Identify which cell holds the provided text, then report its [X, Y] central coordinate. 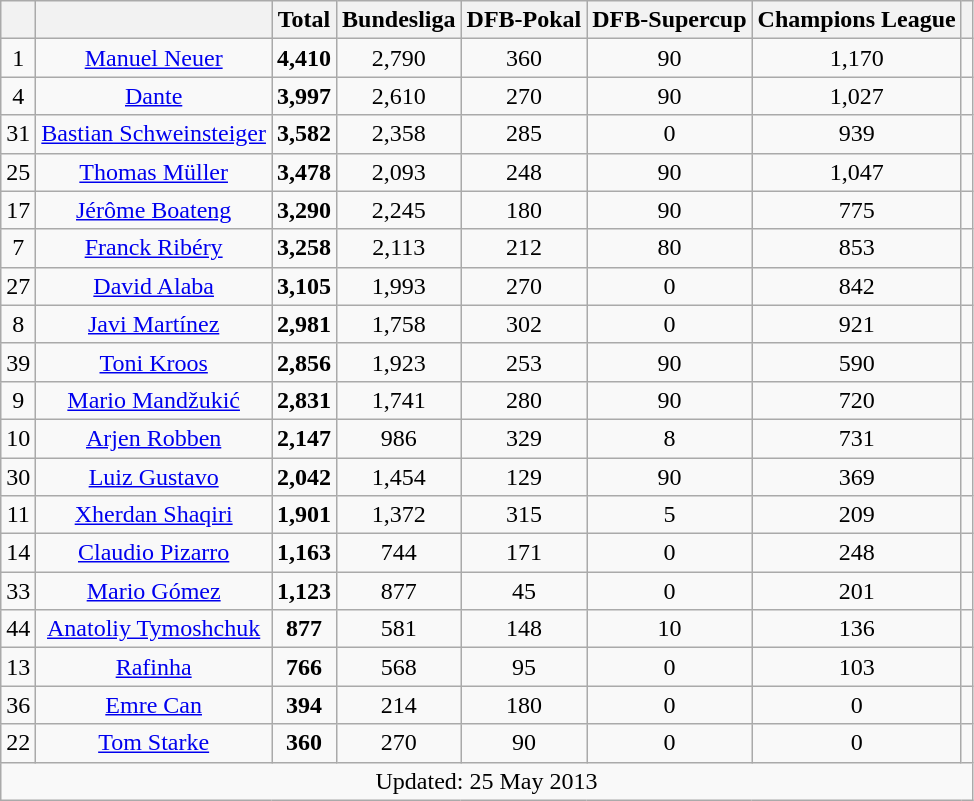
1 [18, 58]
201 [856, 591]
DFB-Supercup [670, 20]
2,610 [399, 96]
3,582 [304, 134]
2,831 [304, 400]
103 [856, 667]
Emre Can [154, 705]
4 [18, 96]
939 [856, 134]
36 [18, 705]
Bundesliga [399, 20]
2,790 [399, 58]
2,358 [399, 134]
25 [18, 172]
3,290 [304, 210]
David Alaba [154, 286]
Manuel Neuer [154, 58]
3,478 [304, 172]
Bastian Schweinsteiger [154, 134]
13 [18, 667]
129 [524, 477]
1,454 [399, 477]
1,372 [399, 515]
27 [18, 286]
Xherdan Shaqiri [154, 515]
7 [18, 248]
Total [304, 20]
Claudio Pizarro [154, 553]
285 [524, 134]
1,758 [399, 324]
775 [856, 210]
214 [399, 705]
5 [670, 515]
1,923 [399, 362]
3,105 [304, 286]
Jérôme Boateng [154, 210]
315 [524, 515]
148 [524, 629]
45 [524, 591]
39 [18, 362]
Javi Martínez [154, 324]
9 [18, 400]
581 [399, 629]
Thomas Müller [154, 172]
80 [670, 248]
Franck Ribéry [154, 248]
Rafinha [154, 667]
853 [856, 248]
1,123 [304, 591]
Mario Gómez [154, 591]
369 [856, 477]
22 [18, 743]
2,245 [399, 210]
1,993 [399, 286]
11 [18, 515]
731 [856, 438]
95 [524, 667]
1,047 [856, 172]
1,027 [856, 96]
30 [18, 477]
2,113 [399, 248]
2,093 [399, 172]
329 [524, 438]
4,410 [304, 58]
Anatoliy Tymoshchuk [154, 629]
44 [18, 629]
2,147 [304, 438]
2,042 [304, 477]
568 [399, 667]
209 [856, 515]
2,981 [304, 324]
1,741 [399, 400]
Champions League [856, 20]
921 [856, 324]
280 [524, 400]
986 [399, 438]
33 [18, 591]
253 [524, 362]
720 [856, 400]
1,163 [304, 553]
3,258 [304, 248]
302 [524, 324]
Tom Starke [154, 743]
Dante [154, 96]
Luiz Gustavo [154, 477]
31 [18, 134]
212 [524, 248]
842 [856, 286]
Updated: 25 May 2013 [487, 781]
766 [304, 667]
171 [524, 553]
744 [399, 553]
14 [18, 553]
590 [856, 362]
17 [18, 210]
394 [304, 705]
2,856 [304, 362]
136 [856, 629]
Arjen Robben [154, 438]
Mario Mandžukić [154, 400]
Toni Kroos [154, 362]
1,170 [856, 58]
DFB-Pokal [524, 20]
1,901 [304, 515]
3,997 [304, 96]
